Return [x, y] of the center of cell containing provided text 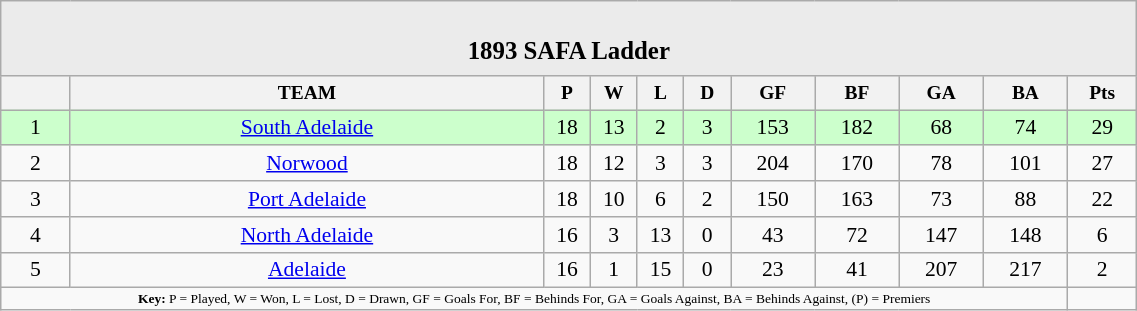
5 [36, 270]
L [660, 94]
27 [1102, 164]
GA [941, 94]
88 [1025, 199]
182 [857, 128]
Port Adelaide [306, 199]
23 [773, 270]
D [708, 94]
12 [614, 164]
P [568, 94]
147 [941, 235]
207 [941, 270]
Key: P = Played, W = Won, L = Lost, D = Drawn, GF = Goals For, BF = Behinds For, GA = Goals Against, BA = Behinds Against, (P) = Premiers [534, 299]
BA [1025, 94]
204 [773, 164]
10 [614, 199]
BF [857, 94]
22 [1102, 199]
163 [857, 199]
North Adelaide [306, 235]
217 [1025, 270]
68 [941, 128]
74 [1025, 128]
150 [773, 199]
148 [1025, 235]
GF [773, 94]
78 [941, 164]
101 [1025, 164]
Norwood [306, 164]
29 [1102, 128]
41 [857, 270]
TEAM [306, 94]
15 [660, 270]
Adelaide [306, 270]
Pts [1102, 94]
W [614, 94]
4 [36, 235]
South Adelaide [306, 128]
72 [857, 235]
153 [773, 128]
170 [857, 164]
43 [773, 235]
73 [941, 199]
